Find where the given text appears and provide that cell's center as [X, Y] coordinate. 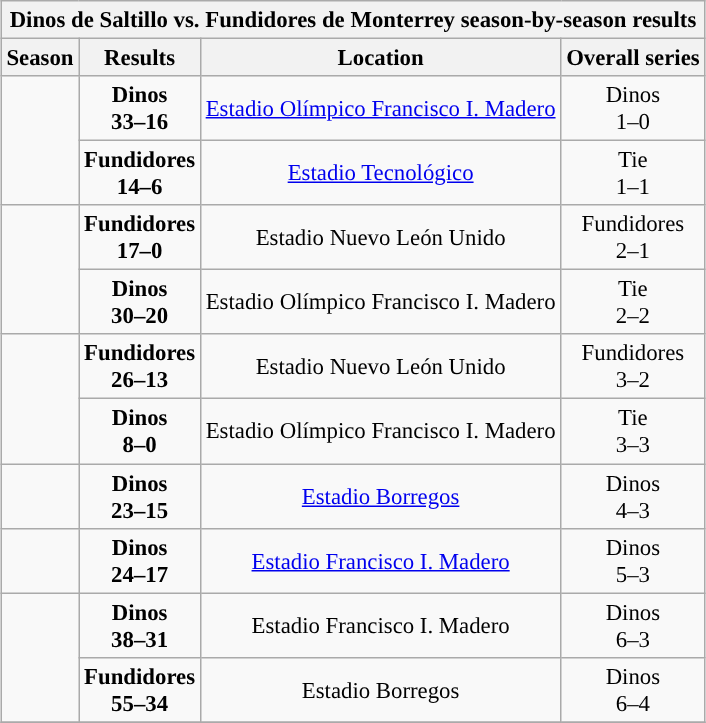
Overall series [633, 57]
Dinos 1–0 [633, 108]
Fundidores 17–0 [140, 238]
Dinos 30–20 [140, 302]
Fundidores 3–2 [633, 366]
Location [380, 57]
Estadio Tecnológico [380, 174]
Fundidores 55–34 [140, 690]
Tie 2–2 [633, 302]
Dinos 6–4 [633, 690]
Fundidores 14–6 [140, 174]
Dinos de Saltillo vs. Fundidores de Monterrey season-by-season results [353, 20]
Results [140, 57]
Fundidores 2–1 [633, 238]
Dinos 33–16 [140, 108]
Dinos 4–3 [633, 496]
Season [40, 57]
Fundidores 26–13 [140, 366]
Dinos 24–17 [140, 560]
Dinos 5–3 [633, 560]
Tie 3–3 [633, 432]
Dinos 8–0 [140, 432]
Dinos 23–15 [140, 496]
Dinos 6–3 [633, 626]
Dinos 38–31 [140, 626]
Tie 1–1 [633, 174]
